Provide the (X, Y) coordinate of the cell's center where the given text is located.  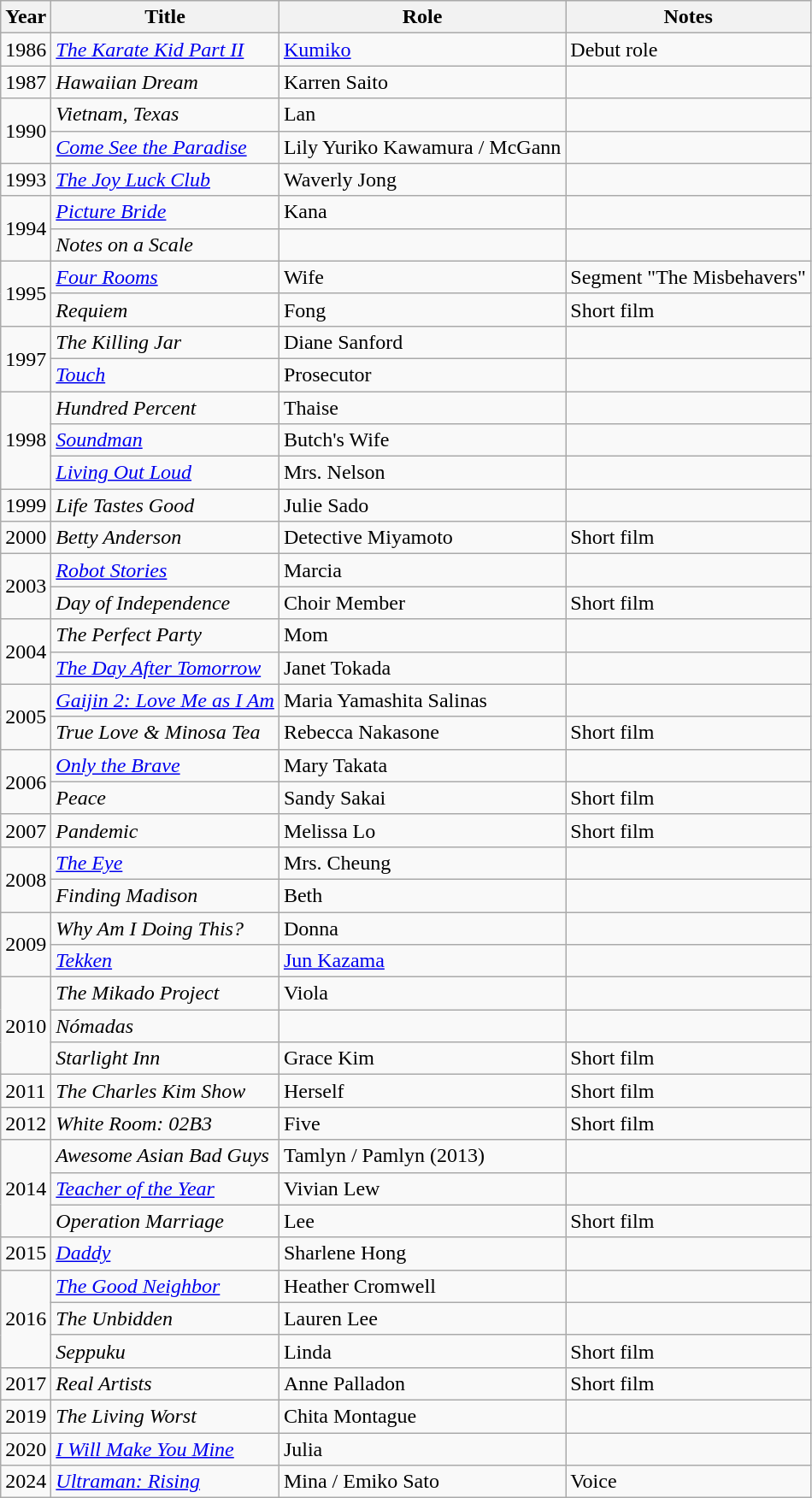
2020 (26, 1449)
Soundman (166, 440)
Sandy Sakai (422, 798)
Hundred Percent (166, 408)
2011 (26, 1091)
Lan (422, 115)
The Killing Jar (166, 342)
Melissa Lo (422, 830)
Wife (422, 277)
Daddy (166, 1253)
The Day After Tomorrow (166, 668)
Julia (422, 1449)
Prosecutor (422, 374)
Viola (422, 994)
Come See the Paradise (166, 147)
Segment "The Misbehavers" (689, 277)
Linda (422, 1351)
2007 (26, 830)
Kumiko (422, 50)
Starlight Inn (166, 1059)
2012 (26, 1123)
Lee (422, 1221)
Choir Member (422, 603)
Detective Miyamoto (422, 538)
Ultraman: Rising (166, 1482)
The Unbidden (166, 1318)
Five (422, 1123)
2005 (26, 717)
Mrs. Cheung (422, 863)
Robot Stories (166, 570)
2019 (26, 1416)
Hawaiian Dream (166, 82)
Vietnam, Texas (166, 115)
The Charles Kim Show (166, 1091)
Jun Kazama (422, 961)
Julie Sado (422, 505)
2008 (26, 879)
Lily Yuriko Kawamura / McGann (422, 147)
2017 (26, 1383)
Picture Bride (166, 212)
Anne Palladon (422, 1383)
2000 (26, 538)
Mrs. Nelson (422, 473)
Real Artists (166, 1383)
2014 (26, 1188)
Mina / Emiko Sato (422, 1482)
Debut role (689, 50)
2006 (26, 781)
1987 (26, 82)
Tekken (166, 961)
Fong (422, 310)
Karren Saito (422, 82)
Herself (422, 1091)
1994 (26, 228)
Peace (166, 798)
Why Am I Doing This? (166, 928)
Year (26, 17)
Pandemic (166, 830)
Nómadas (166, 1026)
2009 (26, 944)
I Will Make You Mine (166, 1449)
Operation Marriage (166, 1221)
Beth (422, 895)
Living Out Loud (166, 473)
2016 (26, 1318)
True Love & Minosa Tea (166, 733)
Vivian Lew (422, 1188)
The Mikado Project (166, 994)
Kana (422, 212)
Janet Tokada (422, 668)
The Karate Kid Part II (166, 50)
Waverly Jong (422, 180)
Notes on a Scale (166, 245)
Tamlyn / Pamlyn (2013) (422, 1156)
Chita Montague (422, 1416)
2024 (26, 1482)
Notes (689, 17)
Thaise (422, 408)
Marcia (422, 570)
Diane Sanford (422, 342)
2003 (26, 587)
1995 (26, 293)
1990 (26, 131)
The Joy Luck Club (166, 180)
The Living Worst (166, 1416)
Seppuku (166, 1351)
Gaijin 2: Love Me as I Am (166, 700)
Donna (422, 928)
Rebecca Nakasone (422, 733)
Four Rooms (166, 277)
Day of Independence (166, 603)
Teacher of the Year (166, 1188)
2015 (26, 1253)
Betty Anderson (166, 538)
Life Tastes Good (166, 505)
The Perfect Party (166, 635)
Touch (166, 374)
1998 (26, 440)
Voice (689, 1482)
Requiem (166, 310)
1999 (26, 505)
1986 (26, 50)
Maria Yamashita Salinas (422, 700)
Mom (422, 635)
Heather Cromwell (422, 1286)
1997 (26, 358)
Finding Madison (166, 895)
1993 (26, 180)
Mary Takata (422, 765)
2004 (26, 652)
Lauren Lee (422, 1318)
Sharlene Hong (422, 1253)
Title (166, 17)
The Good Neighbor (166, 1286)
Role (422, 17)
Butch's Wife (422, 440)
Grace Kim (422, 1059)
2010 (26, 1026)
Awesome Asian Bad Guys (166, 1156)
Only the Brave (166, 765)
The Eye (166, 863)
White Room: 02B3 (166, 1123)
